Search for the cell housing the specified text and yield its [X, Y] center coordinate. 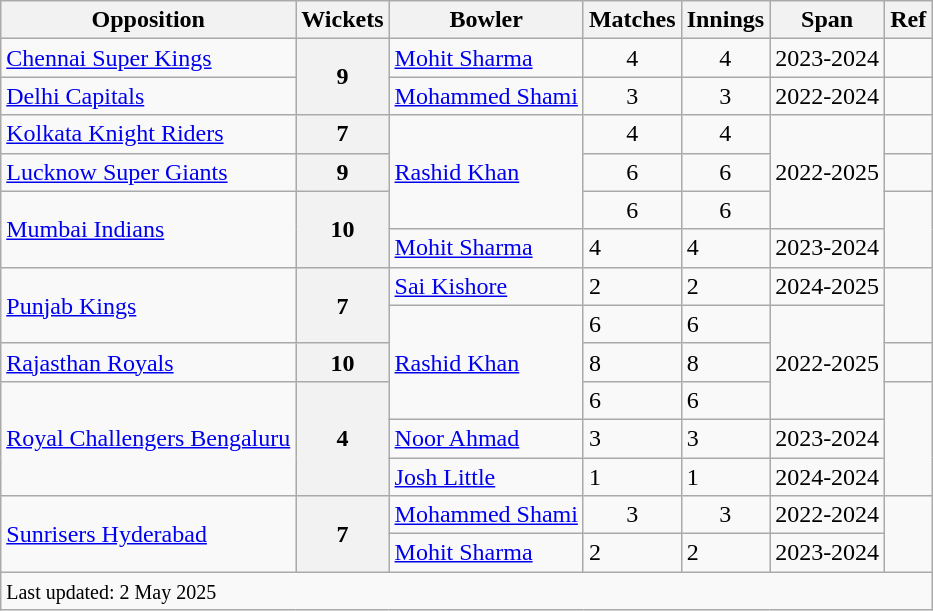
2024-2024 [828, 477]
Punjab Kings [148, 305]
Chennai Super Kings [148, 58]
Matches [632, 20]
Span [828, 20]
Mumbai Indians [148, 229]
Josh Little [486, 477]
Rajasthan Royals [148, 362]
2024-2025 [828, 286]
Innings [725, 20]
Last updated: 2 May 2025 [466, 591]
Bowler [486, 20]
Royal Challengers Bengaluru [148, 438]
Sai Kishore [486, 286]
Noor Ahmad [486, 438]
Wickets [342, 20]
Opposition [148, 20]
Ref [908, 20]
Sunrisers Hyderabad [148, 534]
Delhi Capitals [148, 96]
Lucknow Super Giants [148, 172]
Kolkata Knight Riders [148, 134]
